Pinpoint the cell where the given text exists, returning its [X, Y] midpoint coordinate. 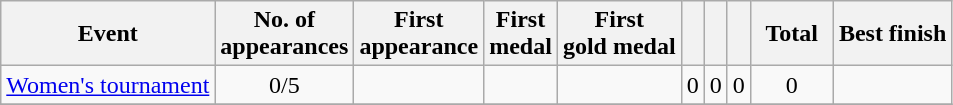
Event [108, 34]
Women's tournament [108, 85]
0/5 [284, 85]
Firstappearance [419, 34]
Best finish [892, 34]
Total [792, 34]
Firstmedal [521, 34]
No. ofappearances [284, 34]
Firstgold medal [619, 34]
